Return the [X, Y] coordinate for the center point of the cell that contains the specified text.  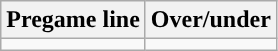
Pregame line [74, 20]
Over/under [210, 20]
